Determine the [x, y] coordinate at the center of the cell enclosing the given text.  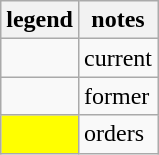
orders [118, 134]
former [118, 96]
legend [40, 20]
current [118, 58]
notes [118, 20]
